Locate the cell with the specified text and output its [x, y] center coordinate. 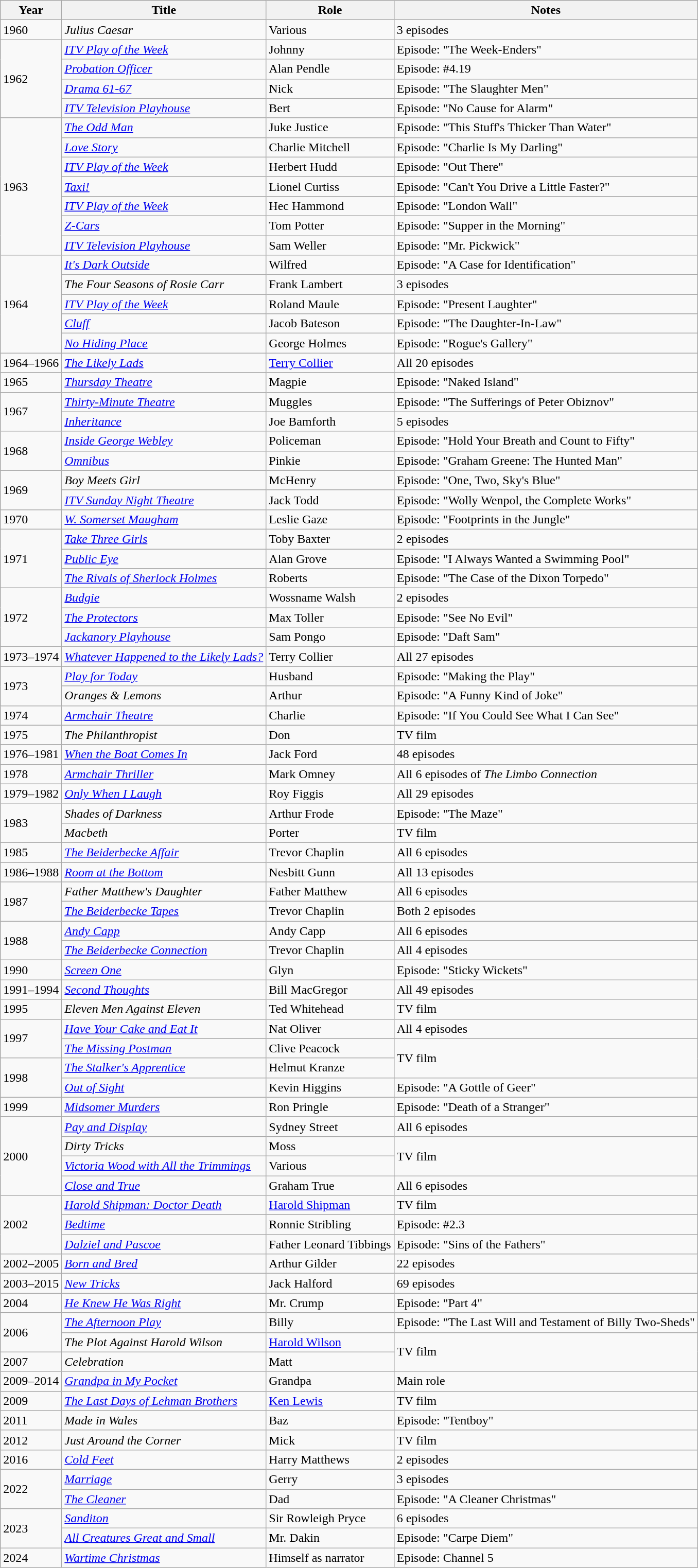
Episode: "The Sufferings of Peter Obiznov" [546, 402]
Cluff [164, 324]
Sam Pongo [330, 637]
Baz [330, 1420]
Episode: "Hold Your Breath and Count to Fifty" [546, 441]
Episode: #4.19 [546, 69]
The Likely Lads [164, 363]
Close and True [164, 1185]
Roy Figgis [330, 794]
2023 [31, 1528]
Harry Matthews [330, 1459]
Himself as narrator [330, 1558]
Eleven Men Against Eleven [164, 1009]
Inside George Webley [164, 441]
Episode: "Rogue's Gallery" [546, 343]
Made in Wales [164, 1420]
Episode: "I Always Wanted a Swimming Pool" [546, 558]
Cold Feet [164, 1459]
Omnibus [164, 461]
Jacob Bateson [330, 324]
5 episodes [546, 421]
1967 [31, 412]
Just Around the Corner [164, 1440]
Episode: "London Wall" [546, 206]
Have Your Cake and Eat It [164, 1029]
All Creatures Great and Small [164, 1538]
The Beiderbecke Tapes [164, 911]
Ken Lewis [330, 1401]
Year [31, 10]
Mick [330, 1440]
2004 [31, 1303]
Father Leonard Tibbings [330, 1244]
Notes [546, 10]
2000 [31, 1156]
Z-Cars [164, 225]
Episode: "A Case for Identification" [546, 265]
Celebration [164, 1362]
Wossname Walsh [330, 598]
Don [330, 735]
Only When I Laugh [164, 794]
Thirty-Minute Theatre [164, 402]
Dirty Tricks [164, 1146]
1968 [31, 451]
Ron Pringle [330, 1107]
Episode: "A Cleaner Christmas" [546, 1499]
No Hiding Place [164, 343]
Sanditon [164, 1519]
Max Toller [330, 618]
Sir Rowleigh Pryce [330, 1519]
6 episodes [546, 1519]
Episode: "Mr. Pickwick" [546, 245]
Policeman [330, 441]
Harold Shipman: Doctor Death [164, 1205]
Episode: "See No Evil" [546, 618]
2007 [31, 1362]
When the Boat Comes In [164, 754]
Episode: "Footprints in the Jungle" [546, 519]
The Plot Against Harold Wilson [164, 1342]
Hec Hammond [330, 206]
Episode: "Graham Greene: The Hunted Man" [546, 461]
Juke Justice [330, 128]
1971 [31, 558]
Armchair Thriller [164, 774]
1985 [31, 852]
Episode: "Sticky Wickets" [546, 970]
Public Eye [164, 558]
Episode: "Daft Sam" [546, 637]
All 27 episodes [546, 657]
W. Somerset Maugham [164, 519]
Matt [330, 1362]
ITV Sunday Night Theatre [164, 500]
Herbert Hudd [330, 167]
Nesbitt Gunn [330, 872]
48 episodes [546, 754]
Episode: #2.3 [546, 1225]
Bill MacGregor [330, 990]
The Missing Postman [164, 1048]
Episode: "The Week-Enders" [546, 49]
2009–2014 [31, 1381]
Leslie Gaze [330, 519]
1995 [31, 1009]
1979–1982 [31, 794]
Episode: "Sins of the Fathers" [546, 1244]
Ted Whitehead [330, 1009]
Arthur Frode [330, 813]
Probation Officer [164, 69]
All 29 episodes [546, 794]
Screen One [164, 970]
1990 [31, 970]
Episode: "Out There" [546, 167]
Episode: "Tentboy" [546, 1420]
It's Dark Outside [164, 265]
Episode: "The Daughter-In-Law" [546, 324]
Pay and Display [164, 1126]
Joe Bamforth [330, 421]
Father Matthew's Daughter [164, 892]
Billy [330, 1323]
Harold Shipman [330, 1205]
Episode: "The Maze" [546, 813]
2024 [31, 1558]
Johnny [330, 49]
Episode: "The Case of the Dixon Torpedo" [546, 578]
The Philanthropist [164, 735]
Episode: "Supper in the Morning" [546, 225]
Episode: "Making the Play" [546, 676]
Take Three Girls [164, 539]
2011 [31, 1420]
1964–1966 [31, 363]
Sam Weller [330, 245]
Wilfred [330, 265]
2006 [31, 1332]
Episode: "If You Could See What I Can See" [546, 715]
Episode: "Death of a Stranger" [546, 1107]
Episode: "A Gottle of Geer" [546, 1087]
The Four Seasons of Rosie Carr [164, 285]
1987 [31, 902]
Midsomer Murders [164, 1107]
Thursday Theatre [164, 382]
Episode: "The Slaughter Men" [546, 89]
Second Thoughts [164, 990]
Episode: "Naked Island" [546, 382]
Jackanory Playhouse [164, 637]
Love Story [164, 147]
Bert [330, 108]
Helmut Kranze [330, 1068]
The Beiderbecke Affair [164, 852]
Born and Bred [164, 1264]
George Holmes [330, 343]
The Last Days of Lehman Brothers [164, 1401]
Grandpa in My Pocket [164, 1381]
1988 [31, 941]
Mr. Crump [330, 1303]
New Tricks [164, 1283]
Play for Today [164, 676]
Nick [330, 89]
1999 [31, 1107]
Whatever Happened to the Likely Lads? [164, 657]
2002 [31, 1225]
Jack Todd [330, 500]
1965 [31, 382]
Main role [546, 1381]
1976–1981 [31, 754]
Wartime Christmas [164, 1558]
Episode: "Present Laughter" [546, 304]
1997 [31, 1038]
Moss [330, 1146]
All 49 episodes [546, 990]
Grandpa [330, 1381]
Father Matthew [330, 892]
He Knew He Was Right [164, 1303]
Julius Caesar [164, 30]
2002–2005 [31, 1264]
Episode: "Charlie Is My Darling" [546, 147]
Victoria Wood with All the Trimmings [164, 1166]
Title [164, 10]
1991–1994 [31, 990]
The Protectors [164, 618]
Toby Baxter [330, 539]
Drama 61-67 [164, 89]
2003–2015 [31, 1283]
Nat Oliver [330, 1029]
McHenry [330, 480]
Kevin Higgins [330, 1087]
Harold Wilson [330, 1342]
Jack Ford [330, 754]
Armchair Theatre [164, 715]
1975 [31, 735]
The Rivals of Sherlock Holmes [164, 578]
All 13 episodes [546, 872]
1970 [31, 519]
Mark Omney [330, 774]
Marriage [164, 1479]
Dad [330, 1499]
1983 [31, 823]
Episode: "Carpe Diem" [546, 1538]
Husband [330, 676]
Episode: "Wolly Wenpol, the Complete Works" [546, 500]
Muggles [330, 402]
Frank Lambert [330, 285]
Both 2 episodes [546, 911]
Taxi! [164, 186]
Episode: "This Stuff's Thicker Than Water" [546, 128]
Clive Peacock [330, 1048]
2022 [31, 1489]
Jack Halford [330, 1283]
All 20 episodes [546, 363]
Role [330, 10]
Episode: "No Cause for Alarm" [546, 108]
Tom Potter [330, 225]
Oranges & Lemons [164, 696]
1973–1974 [31, 657]
Alan Grove [330, 558]
1960 [31, 30]
Episode: "Part 4" [546, 1303]
All 6 episodes of The Limbo Connection [546, 774]
Charlie Mitchell [330, 147]
22 episodes [546, 1264]
1974 [31, 715]
1964 [31, 304]
Dalziel and Pascoe [164, 1244]
Roland Maule [330, 304]
Macbeth [164, 833]
Lionel Curtiss [330, 186]
The Odd Man [164, 128]
1973 [31, 686]
Arthur [330, 696]
Room at the Bottom [164, 872]
1978 [31, 774]
69 episodes [546, 1283]
2009 [31, 1401]
Gerry [330, 1479]
2012 [31, 1440]
Sydney Street [330, 1126]
Episode: Channel 5 [546, 1558]
1972 [31, 618]
1998 [31, 1078]
1969 [31, 490]
Boy Meets Girl [164, 480]
Shades of Darkness [164, 813]
Episode: "A Funny Kind of Joke" [546, 696]
Porter [330, 833]
Arthur Gilder [330, 1264]
1962 [31, 79]
The Beiderbecke Connection [164, 950]
Episode: "Can't You Drive a Little Faster?" [546, 186]
Episode: "The Last Will and Testament of Billy Two-Sheds" [546, 1323]
The Cleaner [164, 1499]
Charlie [330, 715]
1963 [31, 186]
Roberts [330, 578]
Mr. Dakin [330, 1538]
2016 [31, 1459]
Graham True [330, 1185]
Episode: "One, Two, Sky's Blue" [546, 480]
Magpie [330, 382]
1986–1988 [31, 872]
Out of Sight [164, 1087]
The Afternoon Play [164, 1323]
Inheritance [164, 421]
Glyn [330, 970]
Bedtime [164, 1225]
Ronnie Stribling [330, 1225]
The Stalker's Apprentice [164, 1068]
Budgie [164, 598]
Pinkie [330, 461]
Alan Pendle [330, 69]
